Locate the cell with the specified text and output its [x, y] center coordinate. 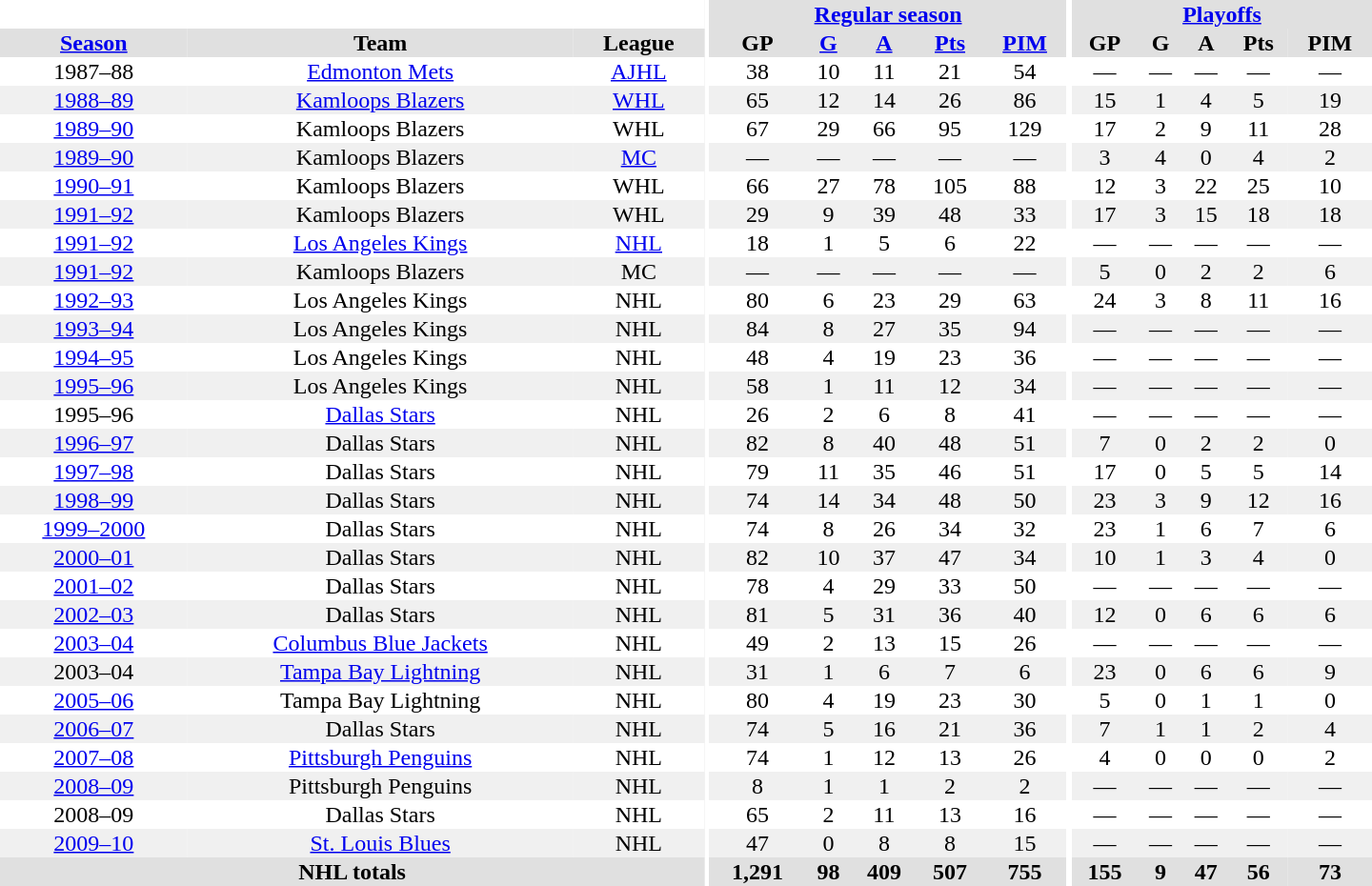
24 [1105, 300]
755 [1025, 872]
1,291 [757, 872]
Season [93, 43]
1988–89 [93, 100]
Edmonton Mets [381, 71]
79 [757, 472]
1993–94 [93, 329]
58 [757, 386]
1994–95 [93, 357]
1997–98 [93, 472]
2000–01 [93, 557]
39 [884, 214]
409 [884, 872]
41 [1025, 414]
129 [1025, 129]
94 [1025, 329]
88 [1025, 186]
507 [949, 872]
1987–88 [93, 71]
84 [757, 329]
105 [949, 186]
63 [1025, 300]
28 [1330, 129]
1992–93 [93, 300]
56 [1259, 872]
25 [1259, 186]
86 [1025, 100]
1998–99 [93, 500]
2007–08 [93, 757]
NHL totals [353, 872]
1990–91 [93, 186]
81 [757, 614]
Columbus Blue Jackets [381, 643]
46 [949, 472]
2002–03 [93, 614]
54 [1025, 71]
Team [381, 43]
49 [757, 643]
32 [1025, 529]
St. Louis Blues [381, 843]
38 [757, 71]
Playoffs [1221, 14]
67 [757, 129]
98 [829, 872]
AJHL [639, 71]
Regular season [888, 14]
37 [884, 557]
League [639, 43]
73 [1330, 872]
1996–97 [93, 443]
2006–07 [93, 729]
155 [1105, 872]
30 [1025, 700]
2005–06 [93, 700]
1999–2000 [93, 529]
95 [949, 129]
2001–02 [93, 586]
2009–10 [93, 843]
